For the text-containing cell, return its midpoint in (x, y) coordinate format. 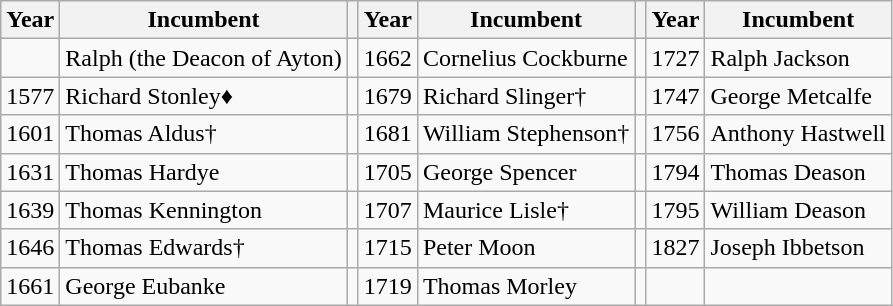
1662 (388, 58)
Ralph Jackson (798, 58)
1679 (388, 96)
1719 (388, 286)
Thomas Kennington (204, 210)
1577 (30, 96)
1661 (30, 286)
1715 (388, 248)
Richard Stonley♦ (204, 96)
1631 (30, 172)
1827 (676, 248)
Maurice Lisle† (526, 210)
1756 (676, 134)
1727 (676, 58)
Thomas Morley (526, 286)
William Deason (798, 210)
1705 (388, 172)
1646 (30, 248)
George Eubanke (204, 286)
Thomas Aldus† (204, 134)
William Stephenson† (526, 134)
Anthony Hastwell (798, 134)
Cornelius Cockburne (526, 58)
1795 (676, 210)
Thomas Hardye (204, 172)
Richard Slinger† (526, 96)
1601 (30, 134)
1681 (388, 134)
Thomas Deason (798, 172)
Ralph (the Deacon of Ayton) (204, 58)
1747 (676, 96)
George Metcalfe (798, 96)
1794 (676, 172)
1639 (30, 210)
Joseph Ibbetson (798, 248)
1707 (388, 210)
Peter Moon (526, 248)
Thomas Edwards† (204, 248)
George Spencer (526, 172)
